Return the (X, Y) coordinate for the center point of the cell that contains the specified text.  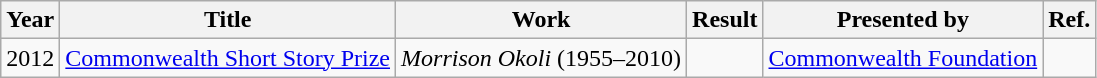
Presented by (903, 20)
Result (725, 20)
2012 (30, 58)
Morrison Okoli (1955–2010) (542, 58)
Year (30, 20)
Ref. (1070, 20)
Title (228, 20)
Commonwealth Short Story Prize (228, 58)
Work (542, 20)
Commonwealth Foundation (903, 58)
